Determine the [X, Y] coordinate at the center of the cell enclosing the given text.  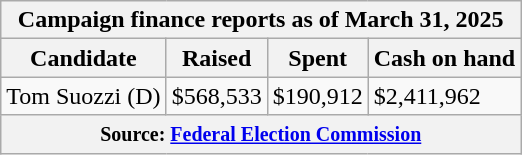
Cash on hand [444, 58]
Raised [216, 58]
Spent [318, 58]
Campaign finance reports as of March 31, 2025 [261, 20]
$2,411,962 [444, 96]
$190,912 [318, 96]
Candidate [84, 58]
$568,533 [216, 96]
Tom Suozzi (D) [84, 96]
Source: Federal Election Commission [261, 134]
